Provide the (X, Y) coordinate of the cell's center where the given text is located.  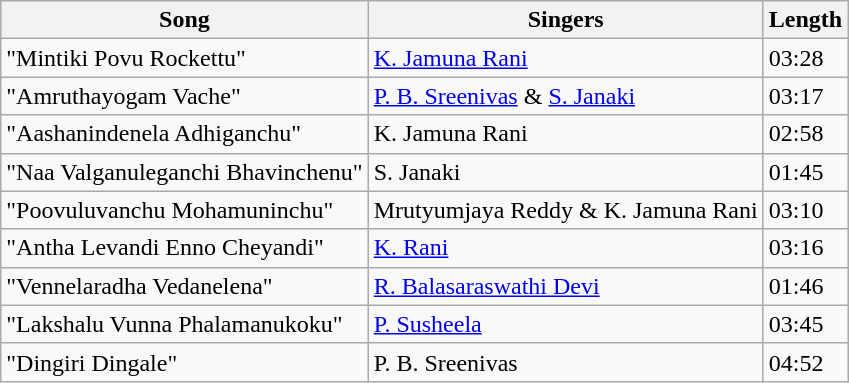
03:28 (805, 58)
03:16 (805, 248)
"Mintiki Povu Rockettu" (184, 58)
01:46 (805, 286)
Singers (566, 20)
Mrutyumjaya Reddy & K. Jamuna Rani (566, 210)
R. Balasaraswathi Devi (566, 286)
P. Susheela (566, 324)
01:45 (805, 172)
"Naa Valganuleganchi Bhavinchenu" (184, 172)
Song (184, 20)
04:52 (805, 362)
03:10 (805, 210)
P. B. Sreenivas (566, 362)
"Poovuluvanchu Mohamuninchu" (184, 210)
K. Rani (566, 248)
S. Janaki (566, 172)
"Amruthayogam Vache" (184, 96)
03:17 (805, 96)
"Aashanindenela Adhiganchu" (184, 134)
Length (805, 20)
"Dingiri Dingale" (184, 362)
"Lakshalu Vunna Phalamanukoku" (184, 324)
"Antha Levandi Enno Cheyandi" (184, 248)
"Vennelaradha Vedanelena" (184, 286)
P. B. Sreenivas & S. Janaki (566, 96)
03:45 (805, 324)
02:58 (805, 134)
